Determine the [X, Y] coordinate at the center of the cell enclosing the given text.  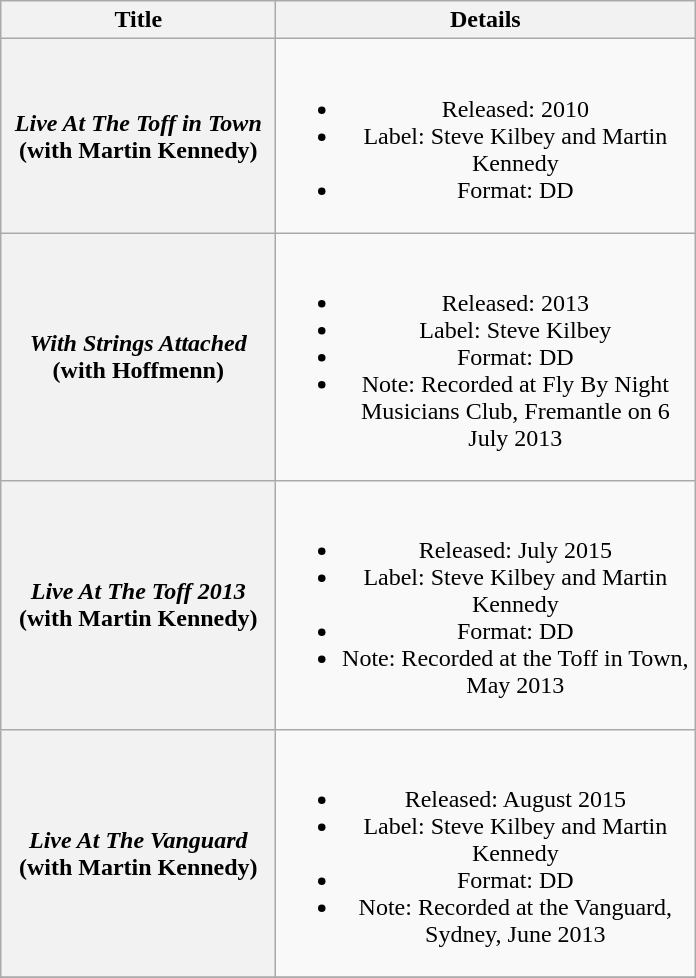
Live At The Vanguard (with Martin Kennedy) [138, 853]
Details [486, 20]
Released: 2010Label: Steve Kilbey and Martin KennedyFormat: DD [486, 136]
Live At The Toff 2013 (with Martin Kennedy) [138, 605]
Released: August 2015Label: Steve Kilbey and Martin KennedyFormat: DDNote: Recorded at the Vanguard, Sydney, June 2013 [486, 853]
Title [138, 20]
With Strings Attached (with Hoffmenn) [138, 357]
Live At The Toff in Town (with Martin Kennedy) [138, 136]
Released: July 2015Label: Steve Kilbey and Martin KennedyFormat: DDNote: Recorded at the Toff in Town, May 2013 [486, 605]
Released: 2013Label: Steve KilbeyFormat: DDNote: Recorded at Fly By Night Musicians Club, Fremantle on 6 July 2013 [486, 357]
